Output the [X, Y] coordinate of the center of the cell containing the given text.  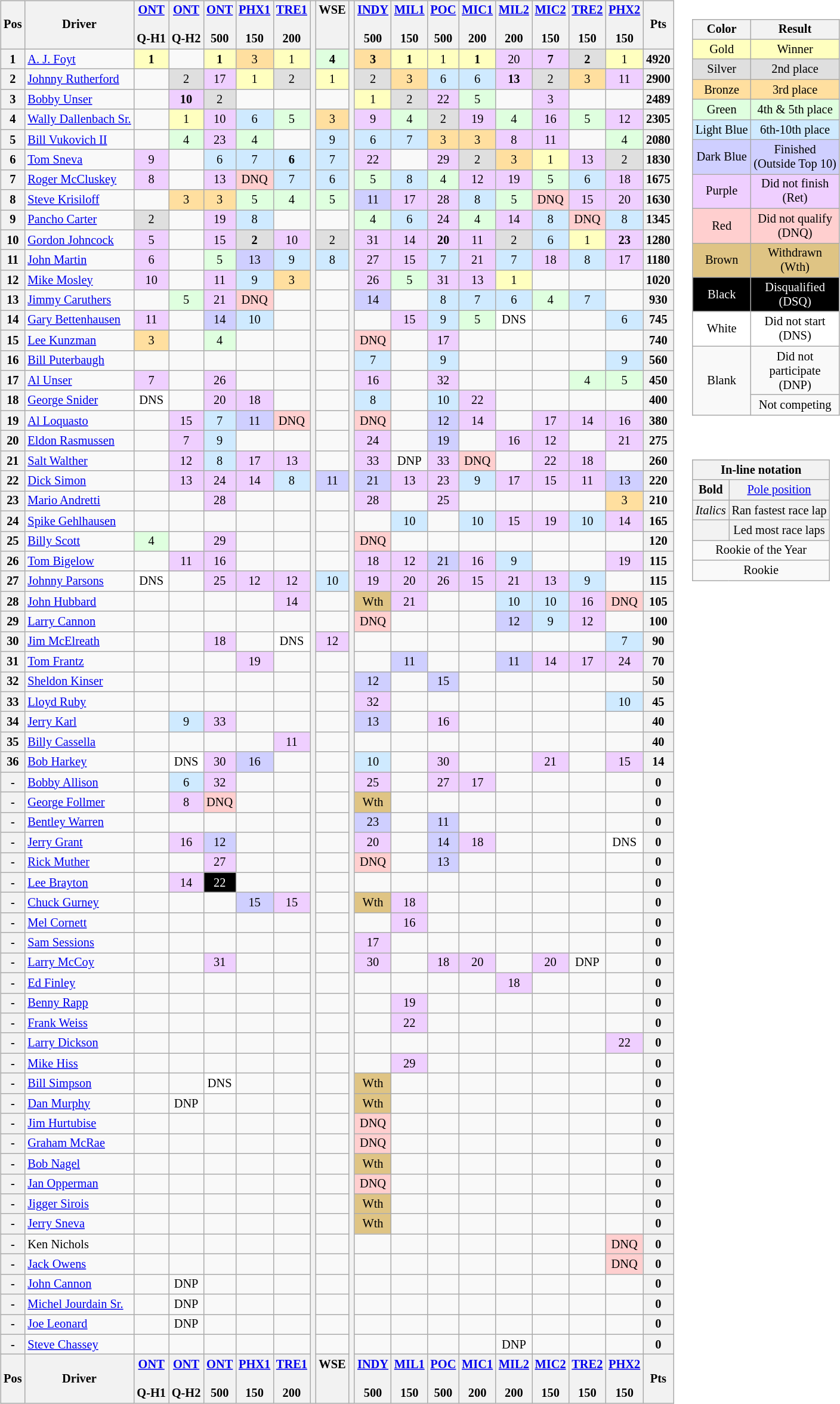
Billy Cassella [79, 742]
Gordon Johncock [79, 240]
90 [658, 641]
Joe Leonard [79, 1325]
Bill Vukovich II [79, 140]
John Martin [79, 260]
1630 [658, 200]
Led most race laps [779, 530]
Jan Opperman [79, 1184]
Jerry Karl [79, 722]
Jim Hurtubise [79, 1124]
Mike Mosley [79, 280]
4920 [658, 59]
Silver [722, 69]
400 [658, 400]
Bill Simpson [79, 1084]
Gary Bettenhausen [79, 320]
Color [722, 29]
Mike Hiss [79, 1063]
Salt Walther [79, 461]
Michel Jourdain Sr. [79, 1304]
2489 [658, 100]
Dan Murphy [79, 1103]
Rookie of the Year [761, 550]
Eldon Rasmussen [79, 441]
Johnny Parsons [79, 581]
Lee Brayton [79, 882]
Green [722, 110]
Benny Rapp [79, 1003]
Disqualified(DSQ) [795, 295]
36 [13, 762]
2nd place [795, 69]
Jack Owens [79, 1264]
Tom Bigelow [79, 561]
2305 [658, 119]
Sheldon Kinser [79, 682]
Red [722, 226]
Tom Frantz [79, 662]
Finished(Outside Top 10) [795, 157]
Bentley Warren [79, 822]
Gold [722, 50]
2080 [658, 140]
Jerry Grant [79, 843]
Mel Cornett [79, 923]
70 [658, 662]
Light Blue [722, 129]
John Cannon [79, 1284]
2900 [658, 79]
Steve Krisiloff [79, 200]
Chuck Gurney [79, 903]
Larry Cannon [79, 622]
Spike Gehlhausen [79, 521]
Withdrawn(Wth) [795, 260]
100 [658, 622]
Bronze [722, 90]
45 [658, 702]
120 [658, 541]
Purple [722, 192]
Ed Finley [79, 983]
Jerry Sneva [79, 1224]
Al Unser [79, 381]
George Snider [79, 400]
1280 [658, 240]
Sam Sessions [79, 943]
Winner [795, 50]
Blank [722, 381]
Did not start(DNS) [795, 329]
Frank Weiss [79, 1023]
John Hubbard [79, 601]
1830 [658, 160]
Roger McCluskey [79, 180]
Not competing [795, 405]
Larry McCoy [79, 963]
Graham McRae [79, 1144]
380 [658, 421]
Black [722, 295]
4th & 5th place [795, 110]
Steve Chassey [79, 1344]
220 [658, 481]
Johnny Rutherford [79, 79]
Rick Muther [79, 863]
Jimmy Caruthers [79, 300]
Result [795, 29]
Billy Scott [79, 541]
260 [658, 461]
275 [658, 441]
George Follmer [79, 803]
1675 [658, 180]
Italics [711, 510]
Did notparticipate(DNP) [795, 371]
Wally Dallenbach Sr. [79, 119]
35 [13, 742]
Bill Puterbaugh [79, 360]
210 [658, 501]
Al Loquasto [79, 421]
In-line notation [761, 470]
Ken Nichols [79, 1244]
740 [658, 340]
White [722, 329]
Bold [711, 490]
50 [658, 682]
930 [658, 300]
Lloyd Ruby [79, 702]
Jim McElreath [79, 641]
Bobby Allison [79, 782]
Pole position [779, 490]
34 [13, 722]
3rd place [795, 90]
Pancho Carter [79, 220]
Dick Simon [79, 481]
Larry Dickson [79, 1043]
450 [658, 381]
Jigger Sirois [79, 1204]
Did not qualify(DNQ) [795, 226]
Dark Blue [722, 157]
Tom Sneva [79, 160]
Bob Nagel [79, 1164]
165 [658, 521]
Brown [722, 260]
1180 [658, 260]
105 [658, 601]
Rookie [761, 570]
1020 [658, 280]
745 [658, 320]
Did not finish(Ret) [795, 192]
Ran fastest race lap [779, 510]
6th-10th place [795, 129]
1345 [658, 220]
560 [658, 360]
A. J. Foyt [79, 59]
Bobby Unser [79, 100]
Lee Kunzman [79, 340]
Mario Andretti [79, 501]
Bob Harkey [79, 762]
